Scan for the cell matching the given text and deliver its (x, y) coordinate at center. 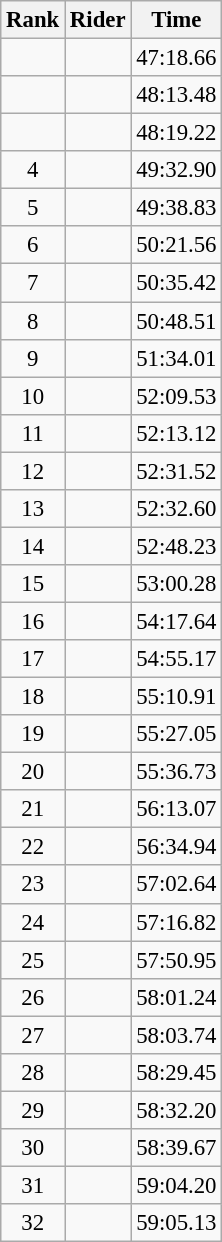
13 (33, 509)
14 (33, 546)
7 (33, 283)
52:09.53 (176, 396)
11 (33, 433)
4 (33, 170)
55:10.91 (176, 697)
26 (33, 997)
10 (33, 396)
58:01.24 (176, 997)
5 (33, 208)
6 (33, 245)
32 (33, 1223)
24 (33, 922)
8 (33, 321)
28 (33, 1073)
59:04.20 (176, 1185)
9 (33, 358)
16 (33, 621)
19 (33, 734)
58:29.45 (176, 1073)
30 (33, 1148)
27 (33, 1035)
51:34.01 (176, 358)
57:02.64 (176, 885)
17 (33, 659)
57:50.95 (176, 960)
56:13.07 (176, 809)
18 (33, 697)
52:48.23 (176, 546)
Time (176, 20)
47:18.66 (176, 58)
55:27.05 (176, 734)
12 (33, 471)
58:32.20 (176, 1110)
59:05.13 (176, 1223)
52:31.52 (176, 471)
48:19.22 (176, 133)
21 (33, 809)
29 (33, 1110)
54:17.64 (176, 621)
54:55.17 (176, 659)
50:35.42 (176, 283)
52:32.60 (176, 509)
53:00.28 (176, 584)
48:13.48 (176, 95)
49:32.90 (176, 170)
31 (33, 1185)
Rider (98, 20)
52:13.12 (176, 433)
25 (33, 960)
15 (33, 584)
56:34.94 (176, 847)
22 (33, 847)
58:39.67 (176, 1148)
57:16.82 (176, 922)
58:03.74 (176, 1035)
Rank (33, 20)
23 (33, 885)
20 (33, 772)
50:48.51 (176, 321)
55:36.73 (176, 772)
49:38.83 (176, 208)
50:21.56 (176, 245)
